Return the [X, Y] coordinate for the center point of the cell that contains the specified text.  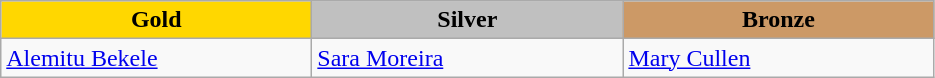
Gold [156, 20]
Bronze [778, 20]
Sara Moreira [468, 58]
Alemitu Bekele [156, 58]
Silver [468, 20]
Mary Cullen [778, 58]
